Locate the cell with the specified text and output its (x, y) center coordinate. 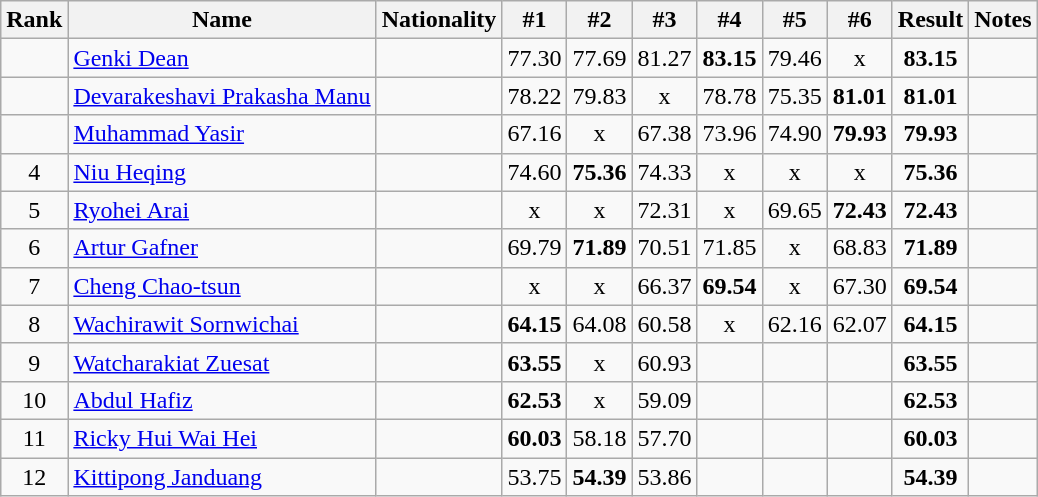
Wachirawit Sornwichai (222, 324)
Muhammad Yasir (222, 134)
Notes (1003, 20)
79.46 (794, 58)
79.83 (600, 96)
#1 (534, 20)
Result (930, 20)
Watcharakiat Zuesat (222, 362)
60.93 (664, 362)
7 (34, 286)
67.30 (860, 286)
71.85 (730, 248)
12 (34, 477)
77.69 (600, 58)
Ryohei Arai (222, 210)
77.30 (534, 58)
74.60 (534, 172)
73.96 (730, 134)
10 (34, 400)
Name (222, 20)
57.70 (664, 438)
Abdul Hafiz (222, 400)
74.33 (664, 172)
74.90 (794, 134)
Nationality (439, 20)
67.16 (534, 134)
9 (34, 362)
5 (34, 210)
58.18 (600, 438)
Rank (34, 20)
Niu Heqing (222, 172)
#2 (600, 20)
8 (34, 324)
59.09 (664, 400)
53.86 (664, 477)
Devarakeshavi Prakasha Manu (222, 96)
Genki Dean (222, 58)
#6 (860, 20)
#3 (664, 20)
72.31 (664, 210)
11 (34, 438)
#4 (730, 20)
78.78 (730, 96)
66.37 (664, 286)
62.07 (860, 324)
#5 (794, 20)
Artur Gafner (222, 248)
Cheng Chao-tsun (222, 286)
6 (34, 248)
75.35 (794, 96)
4 (34, 172)
67.38 (664, 134)
64.08 (600, 324)
60.58 (664, 324)
69.65 (794, 210)
70.51 (664, 248)
53.75 (534, 477)
62.16 (794, 324)
Ricky Hui Wai Hei (222, 438)
68.83 (860, 248)
69.79 (534, 248)
Kittipong Janduang (222, 477)
81.27 (664, 58)
78.22 (534, 96)
